Extract the (X, Y) coordinate from the center of the cell holding the provided text.  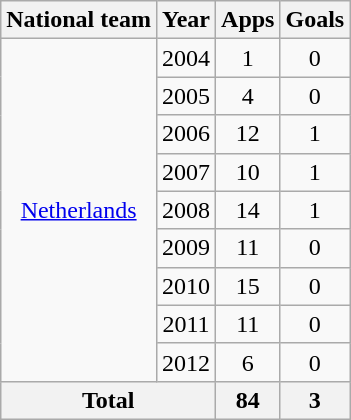
2012 (186, 362)
4 (248, 96)
Total (108, 400)
Goals (315, 20)
10 (248, 172)
2006 (186, 134)
2009 (186, 248)
Netherlands (79, 210)
2004 (186, 58)
2008 (186, 210)
84 (248, 400)
15 (248, 286)
12 (248, 134)
14 (248, 210)
6 (248, 362)
2011 (186, 324)
2010 (186, 286)
2007 (186, 172)
Apps (248, 20)
National team (79, 20)
Year (186, 20)
3 (315, 400)
2005 (186, 96)
